Extract the [X, Y] coordinate from the center of the cell holding the provided text.  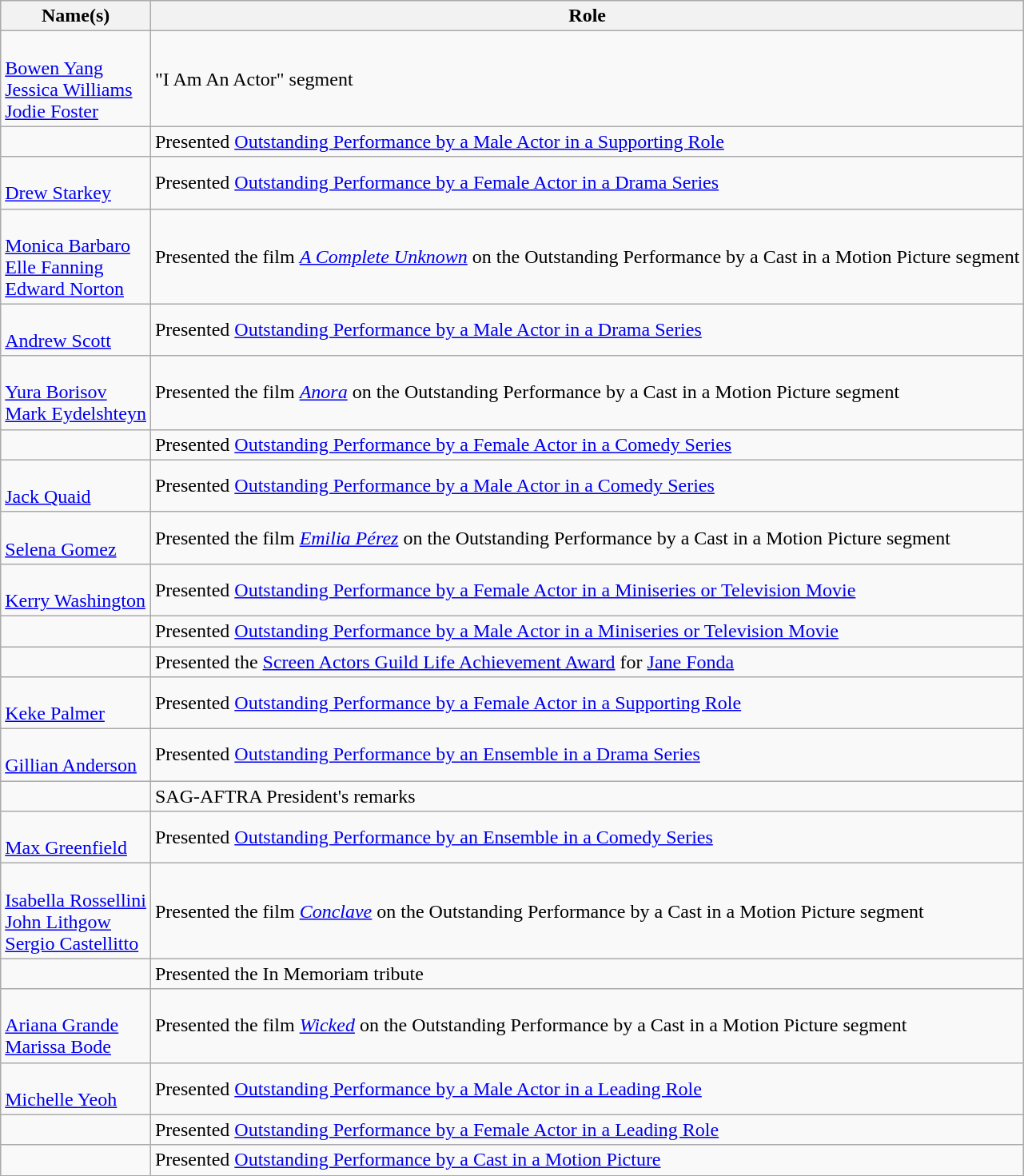
SAG-AFTRA President's remarks [587, 796]
Presented Outstanding Performance by an Ensemble in a Drama Series [587, 755]
Presented Outstanding Performance by a Female Actor in a Miniseries or Television Movie [587, 590]
Keke Palmer [76, 704]
Presented Outstanding Performance by a Male Actor in a Comedy Series [587, 486]
Isabella RosselliniJohn LithgowSergio Castellitto [76, 911]
Role [587, 16]
Presented Outstanding Performance by an Ensemble in a Comedy Series [587, 838]
Presented Outstanding Performance by a Male Actor in a Supporting Role [587, 142]
Kerry Washington [76, 590]
Name(s) [76, 16]
Presented the film Anora on the Outstanding Performance by a Cast in a Motion Picture segment [587, 393]
Presented Outstanding Performance by a Cast in a Motion Picture [587, 1160]
Presented Outstanding Performance by a Female Actor in a Leading Role [587, 1130]
Presented the film Emilia Pérez on the Outstanding Performance by a Cast in a Motion Picture segment [587, 537]
"I Am An Actor" segment [587, 78]
Presented the Screen Actors Guild Life Achievement Award for Jane Fonda [587, 661]
Yura BorisovMark Eydelshteyn [76, 393]
Andrew Scott [76, 329]
Presented Outstanding Performance by a Male Actor in a Drama Series [587, 329]
Selena Gomez [76, 537]
Gillian Anderson [76, 755]
Jack Quaid [76, 486]
Ariana GrandeMarissa Bode [76, 1026]
Presented Outstanding Performance by a Male Actor in a Miniseries or Television Movie [587, 631]
Presented the film Conclave on the Outstanding Performance by a Cast in a Motion Picture segment [587, 911]
Bowen YangJessica WilliamsJodie Foster [76, 78]
Drew Starkey [76, 182]
Presented the film Wicked on the Outstanding Performance by a Cast in a Motion Picture segment [587, 1026]
Presented the In Memoriam tribute [587, 974]
Monica BarbaroElle FanningEdward Norton [76, 256]
Michelle Yeoh [76, 1089]
Presented Outstanding Performance by a Female Actor in a Supporting Role [587, 704]
Presented Outstanding Performance by a Male Actor in a Leading Role [587, 1089]
Presented Outstanding Performance by a Female Actor in a Comedy Series [587, 444]
Presented Outstanding Performance by a Female Actor in a Drama Series [587, 182]
Max Greenfield [76, 838]
Presented the film A Complete Unknown on the Outstanding Performance by a Cast in a Motion Picture segment [587, 256]
